Identify which cell holds the provided text, then report its (X, Y) central coordinate. 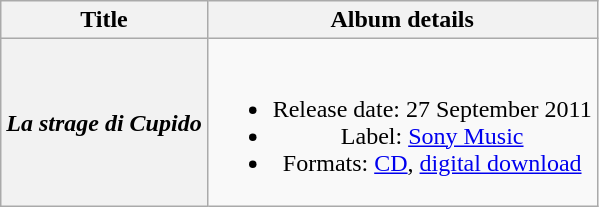
Title (104, 20)
Release date: 27 September 2011Label: Sony MusicFormats: CD, digital download (402, 122)
La strage di Cupido (104, 122)
Album details (402, 20)
